Return the (X, Y) coordinate for the center point of the cell that contains the specified text.  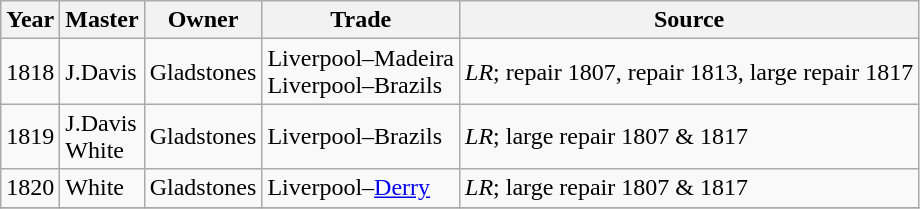
Year (30, 20)
1819 (30, 136)
J.Davis (102, 72)
Liverpool–Derry (361, 188)
1818 (30, 72)
LR; repair 1807, repair 1813, large repair 1817 (690, 72)
Master (102, 20)
J.DavisWhite (102, 136)
Liverpool–MadeiraLiverpool–Brazils (361, 72)
1820 (30, 188)
Trade (361, 20)
Liverpool–Brazils (361, 136)
Source (690, 20)
White (102, 188)
Owner (203, 20)
